Identify which cell holds the provided text, then report its (X, Y) central coordinate. 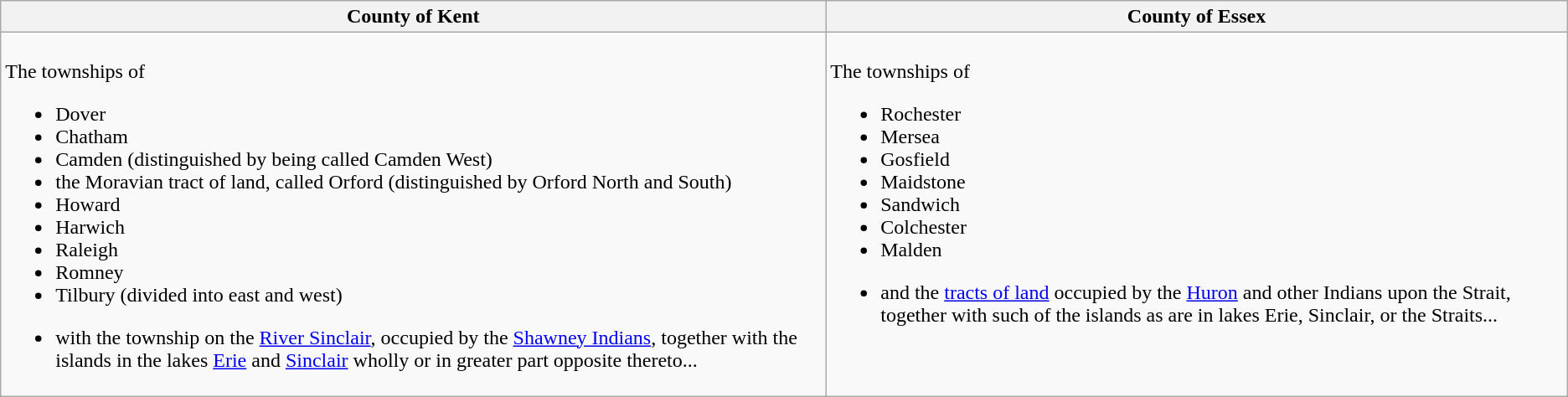
County of Essex (1197, 17)
County of Kent (414, 17)
